Find where the given text appears and provide that cell's center as (X, Y) coordinate. 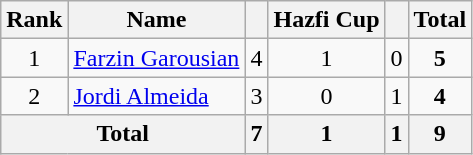
Farzin Garousian (156, 58)
Hazfi Cup (326, 20)
2 (34, 96)
Name (156, 20)
Jordi Almeida (156, 96)
Rank (34, 20)
7 (256, 134)
3 (256, 96)
5 (440, 58)
9 (440, 134)
